Return (X, Y) of the center of cell containing provided text 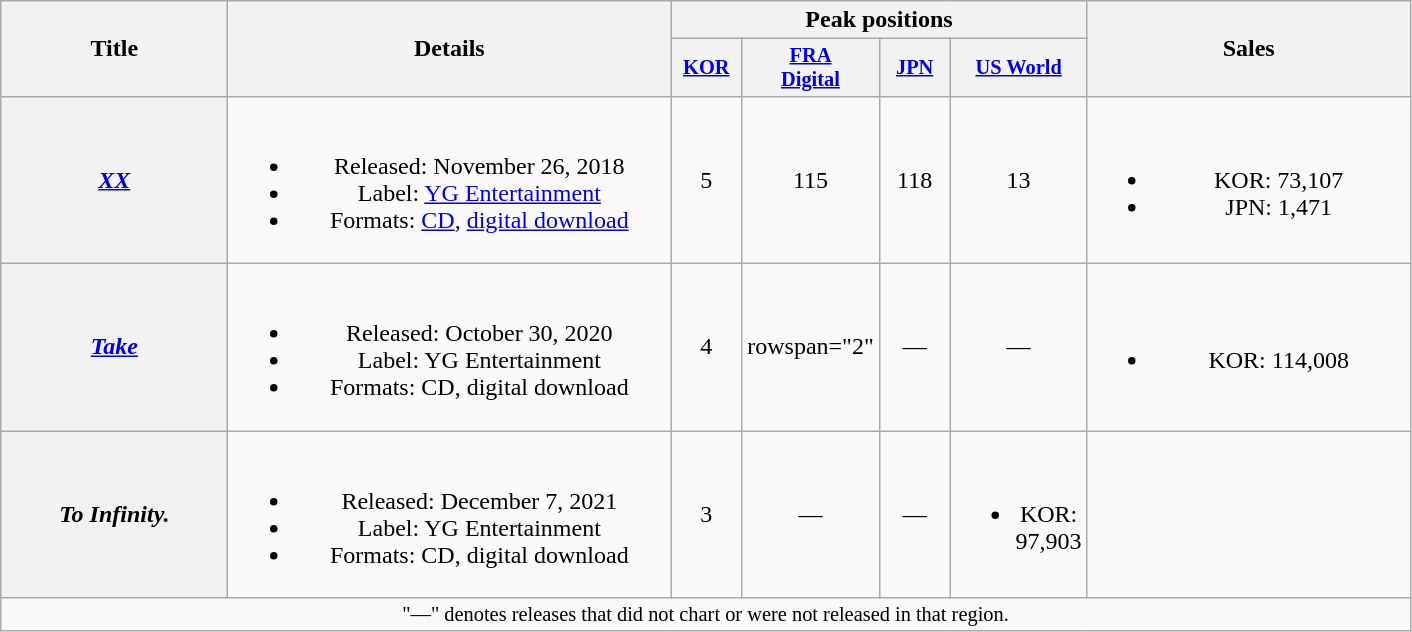
4 (706, 348)
13 (1018, 180)
FRADigital (811, 68)
"—" denotes releases that did not chart or were not released in that region. (706, 615)
XX (114, 180)
KOR: 114,008 (1248, 348)
Title (114, 49)
JPN (914, 68)
KOR: 97,903 (1018, 514)
118 (914, 180)
Released: October 30, 2020Label: YG EntertainmentFormats: CD, digital download (450, 348)
KOR: 73,107JPN: 1,471 (1248, 180)
Sales (1248, 49)
KOR (706, 68)
To Infinity. (114, 514)
rowspan="2" (811, 348)
Released: November 26, 2018Label: YG EntertainmentFormats: CD, digital download (450, 180)
US World (1018, 68)
5 (706, 180)
Released: December 7, 2021Label: YG EntertainmentFormats: CD, digital download (450, 514)
Details (450, 49)
115 (811, 180)
Take (114, 348)
Peak positions (879, 20)
3 (706, 514)
